Capture the cell that displays the provided text and extract its [X, Y] central coordinate. 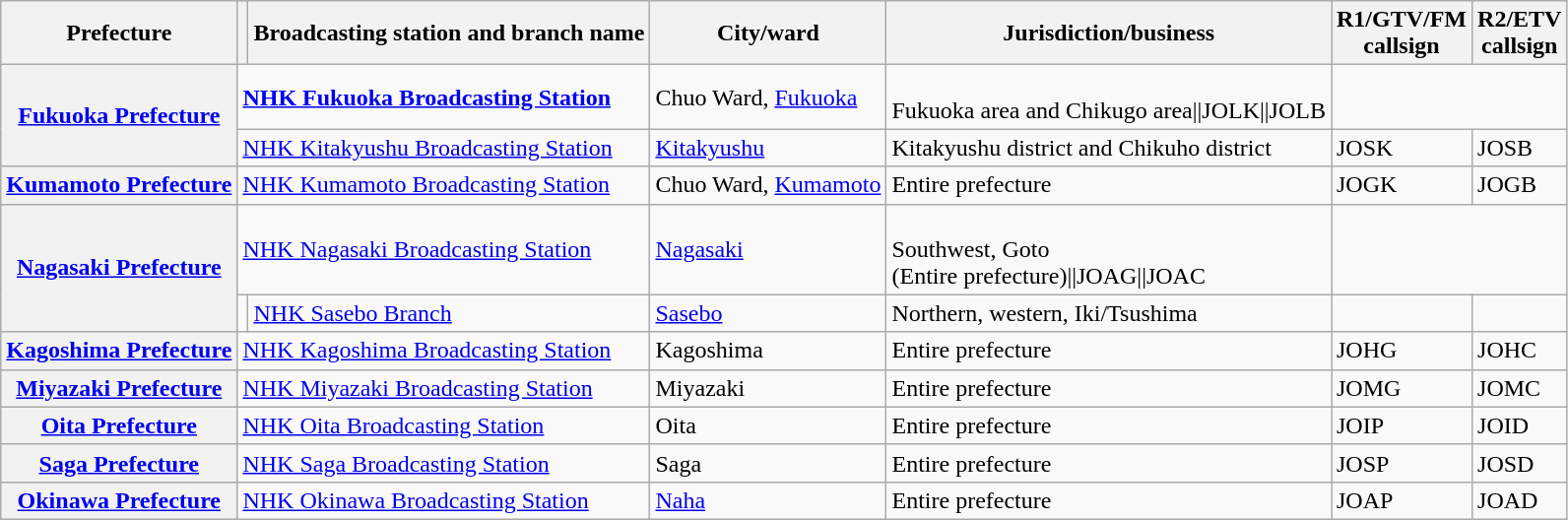
NHK Fukuoka Broadcasting Station [443, 97]
NHK Okinawa Broadcasting Station [443, 500]
JOMC [1520, 388]
JOSB [1520, 148]
JOSD [1520, 463]
Kitakyushu [768, 148]
Miyazaki Prefecture [119, 388]
R2/ETVcallsign [1520, 33]
Northern, western, Iki/Tsushima [1109, 313]
JOHG [1403, 351]
JOIP [1403, 425]
NHK Kitakyushu Broadcasting Station [443, 148]
Nagasaki [768, 249]
Kumamoto Prefecture [119, 185]
JOID [1520, 425]
Kagoshima Prefecture [119, 351]
Fukuoka Prefecture [119, 116]
Sasebo [768, 313]
NHK Nagasaki Broadcasting Station [443, 249]
NHK Oita Broadcasting Station [443, 425]
Oita Prefecture [119, 425]
NHK Kagoshima Broadcasting Station [443, 351]
JOHC [1520, 351]
JOAD [1520, 500]
Naha [768, 500]
Okinawa Prefecture [119, 500]
Chuo Ward, Fukuoka [768, 97]
JOAP [1403, 500]
Fukuoka area and Chikugo area||JOLK||JOLB [1109, 97]
Chuo Ward, Kumamoto [768, 185]
JOGK [1403, 185]
JOMG [1403, 388]
City/ward [768, 33]
NHK Saga Broadcasting Station [443, 463]
Oita [768, 425]
NHK Kumamoto Broadcasting Station [443, 185]
Southwest, Goto(Entire prefecture)||JOAG||JOAC [1109, 249]
Kagoshima [768, 351]
Saga Prefecture [119, 463]
Prefecture [119, 33]
Saga [768, 463]
NHK Sasebo Branch [449, 313]
JOSK [1403, 148]
Kitakyushu district and Chikuho district [1109, 148]
JOSP [1403, 463]
Jurisdiction/business [1109, 33]
Broadcasting station and branch name [449, 33]
JOGB [1520, 185]
Miyazaki [768, 388]
R1/GTV/FMcallsign [1403, 33]
NHK Miyazaki Broadcasting Station [443, 388]
Nagasaki Prefecture [119, 268]
